Scan for the cell matching the given text and deliver its [x, y] coordinate at center. 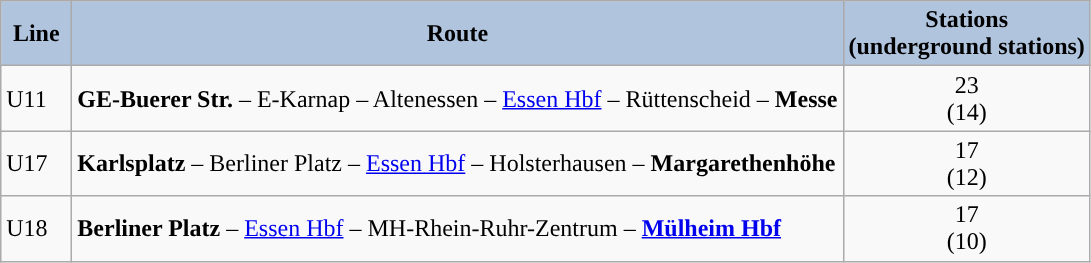
U11 [36, 98]
U17 [36, 164]
23(14) [966, 98]
Stations(underground stations) [966, 34]
Line [36, 34]
Berliner Platz – Essen Hbf – MH-Rhein-Ruhr-Zentrum – Mülheim Hbf [458, 228]
GE-Buerer Str. – E-Karnap – Altenessen – Essen Hbf – Rüttenscheid – Messe [458, 98]
U18 [36, 228]
17(12) [966, 164]
17(10) [966, 228]
Route [458, 34]
Karlsplatz – Berliner Platz – Essen Hbf – Holsterhausen – Margarethenhöhe [458, 164]
